Find where the given text appears and provide that cell's center as [X, Y] coordinate. 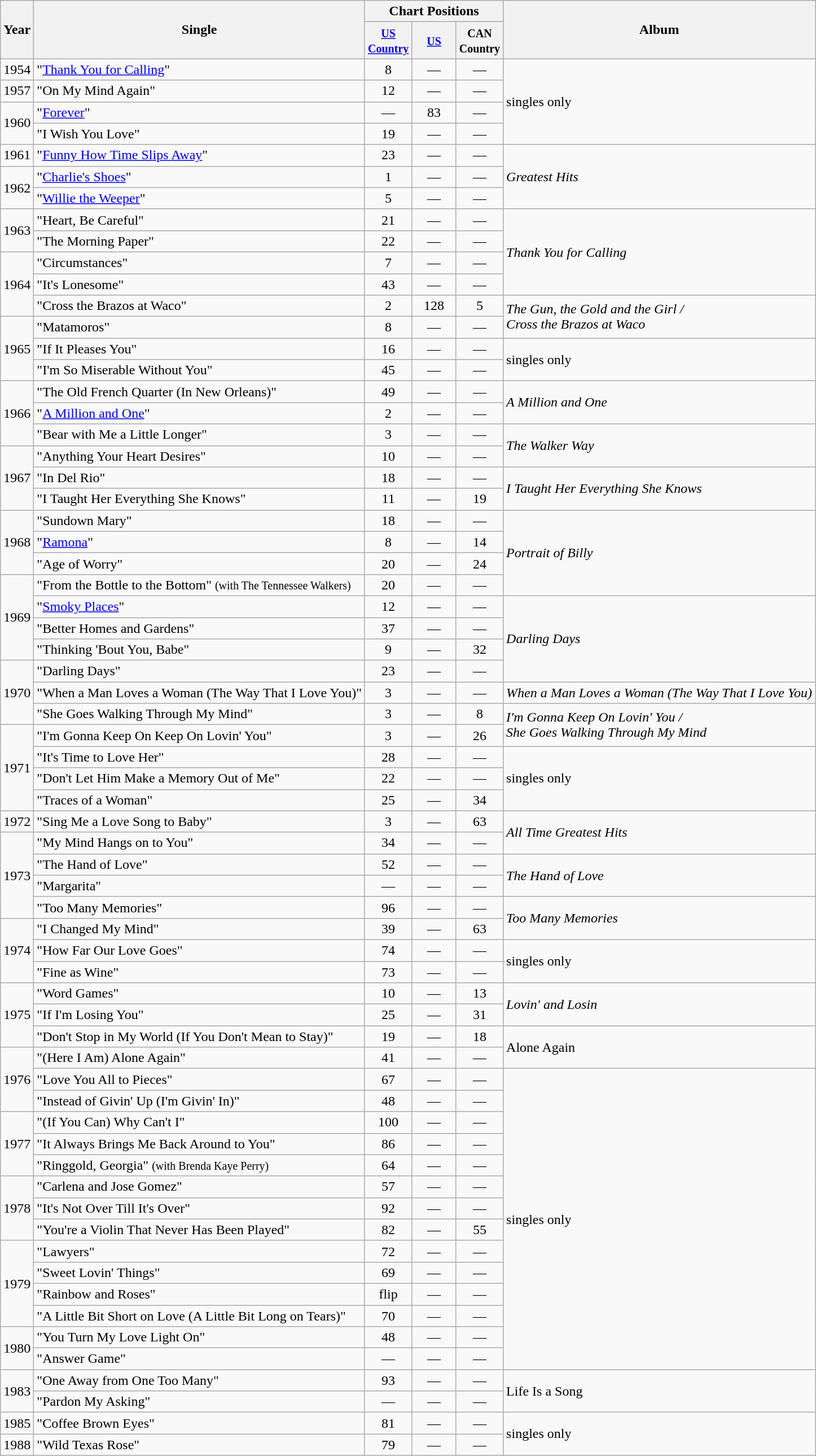
"The Hand of Love" [200, 864]
"Circumstances" [200, 263]
1966 [17, 413]
26 [480, 736]
"Smoky Places" [200, 606]
"If I'm Losing You" [200, 1015]
49 [388, 392]
72 [388, 1251]
"Carlena and Jose Gomez" [200, 1187]
"I Changed My Mind" [200, 929]
1975 [17, 1015]
1971 [17, 768]
67 [388, 1079]
1974 [17, 950]
Greatest Hits [659, 177]
"Wild Texas Rose" [200, 1445]
"Bear with Me a Little Longer" [200, 435]
"Anything Your Heart Desires" [200, 456]
Album [659, 29]
"Thank You for Calling" [200, 69]
100 [388, 1122]
1969 [17, 617]
"From the Bottle to the Bottom" (with The Tennessee Walkers) [200, 585]
"It Always Brings Me Back Around to You" [200, 1144]
The Walker Way [659, 445]
Too Many Memories [659, 918]
"In Del Rio" [200, 478]
"Instead of Givin' Up (I'm Givin' In)" [200, 1101]
1960 [17, 123]
"The Old French Quarter (In New Orleans)" [200, 392]
"Word Games" [200, 994]
86 [388, 1144]
64 [388, 1165]
"How Far Our Love Goes" [200, 950]
"I Taught Her Everything She Knows" [200, 499]
79 [388, 1445]
All Time Greatest Hits [659, 832]
93 [388, 1380]
1970 [17, 693]
11 [388, 499]
24 [480, 563]
"I'm Gonna Keep On Keep On Lovin' You" [200, 736]
CAN Country [480, 41]
"Coffee Brown Eyes" [200, 1423]
1976 [17, 1079]
1988 [17, 1445]
31 [480, 1015]
"Matamoros" [200, 327]
US Country [388, 41]
1985 [17, 1423]
21 [388, 220]
"Sing Me a Love Song to Baby" [200, 821]
41 [388, 1058]
Life Is a Song [659, 1391]
"You're a Violin That Never Has Been Played" [200, 1230]
1962 [17, 187]
37 [388, 628]
"You Turn My Love Light On" [200, 1337]
"Sundown Mary" [200, 521]
1968 [17, 542]
1964 [17, 284]
16 [388, 349]
"Ramona" [200, 542]
69 [388, 1273]
"Don't Stop in My World (If You Don't Mean to Stay)" [200, 1037]
"Lawyers" [200, 1251]
1961 [17, 155]
"Forever" [200, 112]
Lovin' and Losin [659, 1004]
1980 [17, 1348]
83 [435, 112]
"Darling Days" [200, 671]
1972 [17, 821]
45 [388, 370]
1963 [17, 230]
"A Million and One" [200, 413]
"My Mind Hangs on to You" [200, 843]
96 [388, 907]
1979 [17, 1283]
"The Morning Paper" [200, 241]
7 [388, 263]
"If It Pleases You" [200, 349]
81 [388, 1423]
"Margarita" [200, 886]
The Hand of Love [659, 875]
"When a Man Loves a Woman (The Way That I Love You)" [200, 693]
Chart Positions [433, 11]
"Answer Game" [200, 1359]
57 [388, 1187]
74 [388, 950]
73 [388, 972]
"Fine as Wine" [200, 972]
1967 [17, 478]
"She Goes Walking Through My Mind" [200, 714]
"Ringgold, Georgia" (with Brenda Kaye Perry) [200, 1165]
"Too Many Memories" [200, 907]
The Gun, the Gold and the Girl /Cross the Brazos at Waco [659, 317]
1983 [17, 1391]
70 [388, 1316]
1973 [17, 875]
Portrait of Billy [659, 553]
"Cross the Brazos at Waco" [200, 306]
"Love You All to Pieces" [200, 1079]
Darling Days [659, 639]
13 [480, 994]
"(Here I Am) Alone Again" [200, 1058]
82 [388, 1230]
"Thinking 'Bout You, Babe" [200, 650]
128 [435, 306]
I Taught Her Everything She Knows [659, 488]
1 [388, 177]
"(If You Can) Why Can't I" [200, 1122]
"It's Lonesome" [200, 284]
"Charlie's Shoes" [200, 177]
Year [17, 29]
"Better Homes and Gardens" [200, 628]
1954 [17, 69]
"Rainbow and Roses" [200, 1294]
1977 [17, 1144]
39 [388, 929]
92 [388, 1208]
Thank You for Calling [659, 252]
"Don't Let Him Make a Memory Out of Me" [200, 779]
"Pardon My Asking" [200, 1402]
43 [388, 284]
1978 [17, 1208]
"Traces of a Woman" [200, 800]
"It's Not Over Till It's Over" [200, 1208]
14 [480, 542]
"Age of Worry" [200, 563]
"Sweet Lovin' Things" [200, 1273]
"On My Mind Again" [200, 91]
US [435, 41]
flip [388, 1294]
When a Man Loves a Woman (The Way That I Love You) [659, 693]
1965 [17, 349]
Single [200, 29]
A Million and One [659, 403]
52 [388, 864]
"It's Time to Love Her" [200, 757]
"Funny How Time Slips Away" [200, 155]
"Willie the Weeper" [200, 198]
"I Wish You Love" [200, 134]
9 [388, 650]
"One Away from One Too Many" [200, 1380]
55 [480, 1230]
I'm Gonna Keep On Lovin' You /She Goes Walking Through My Mind [659, 725]
28 [388, 757]
Alone Again [659, 1047]
"Heart, Be Careful" [200, 220]
"A Little Bit Short on Love (A Little Bit Long on Tears)" [200, 1316]
1957 [17, 91]
"I'm So Miserable Without You" [200, 370]
32 [480, 650]
